Determine the (X, Y) coordinate at the center of the cell enclosing the given text.  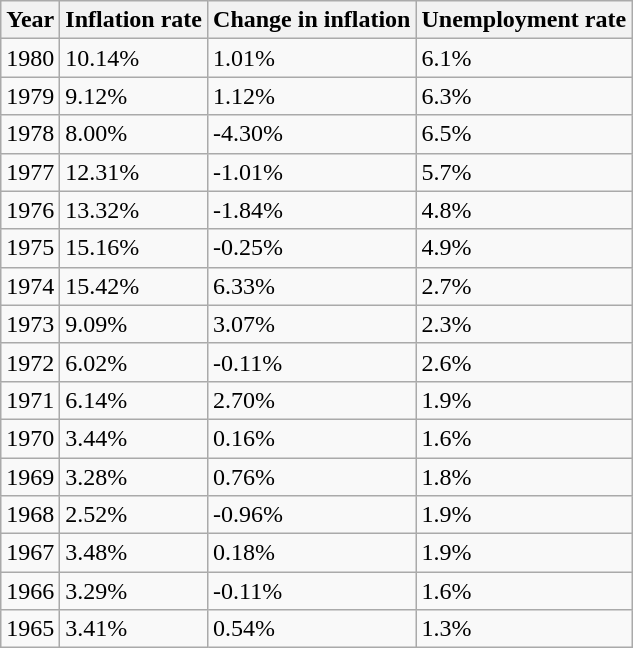
1965 (30, 629)
6.5% (524, 134)
3.44% (134, 438)
1967 (30, 553)
1966 (30, 591)
6.14% (134, 400)
0.54% (312, 629)
1974 (30, 286)
1.12% (312, 96)
12.31% (134, 172)
1975 (30, 248)
-0.25% (312, 248)
1972 (30, 362)
2.52% (134, 515)
2.3% (524, 324)
Change in inflation (312, 20)
1980 (30, 58)
1971 (30, 400)
6.33% (312, 286)
13.32% (134, 210)
10.14% (134, 58)
1969 (30, 477)
3.48% (134, 553)
0.18% (312, 553)
3.29% (134, 591)
Year (30, 20)
0.16% (312, 438)
6.1% (524, 58)
4.8% (524, 210)
1.3% (524, 629)
1.8% (524, 477)
6.02% (134, 362)
9.12% (134, 96)
2.6% (524, 362)
4.9% (524, 248)
Inflation rate (134, 20)
3.28% (134, 477)
1968 (30, 515)
2.70% (312, 400)
2.7% (524, 286)
15.16% (134, 248)
6.3% (524, 96)
8.00% (134, 134)
-0.96% (312, 515)
3.41% (134, 629)
15.42% (134, 286)
1976 (30, 210)
1973 (30, 324)
-4.30% (312, 134)
Unemployment rate (524, 20)
3.07% (312, 324)
-1.01% (312, 172)
1979 (30, 96)
1978 (30, 134)
1977 (30, 172)
0.76% (312, 477)
1.01% (312, 58)
5.7% (524, 172)
9.09% (134, 324)
1970 (30, 438)
-1.84% (312, 210)
